Extract the [x, y] coordinate from the center of the cell holding the provided text.  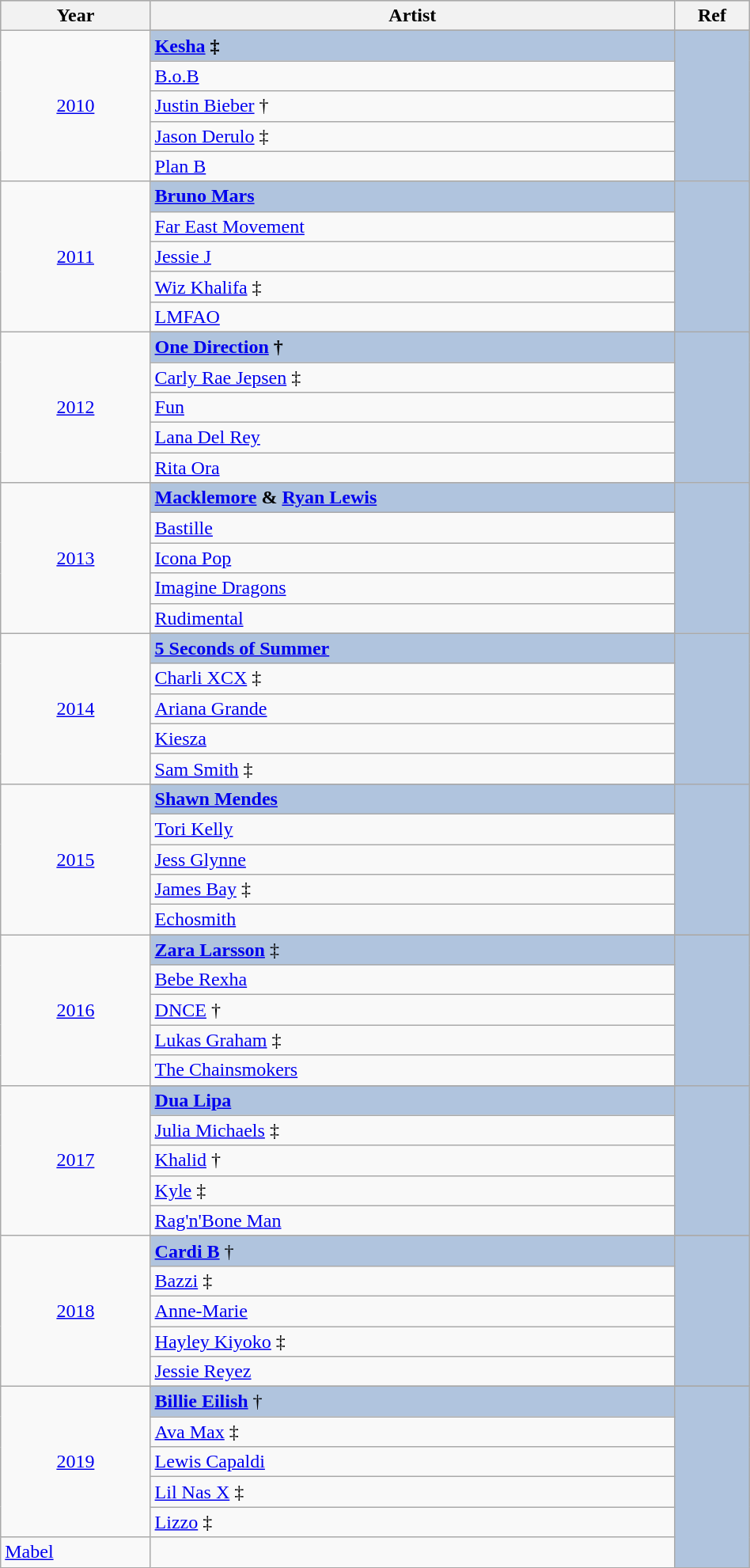
Rita Ora [413, 468]
2010 [76, 106]
Kyle ‡ [413, 1190]
Bastille [413, 528]
Bazzi ‡ [413, 1281]
Bruno Mars [413, 196]
Far East Movement [413, 226]
DNCE † [413, 1010]
Lewis Capaldi [413, 1462]
Artist [413, 16]
Icona Pop [413, 558]
Ref [712, 16]
Charli XCX ‡ [413, 678]
2016 [76, 1010]
B.o.B [413, 76]
5 Seconds of Summer [413, 648]
Macklemore & Ryan Lewis [413, 498]
Carly Rae Jepsen ‡ [413, 378]
The Chainsmokers [413, 1070]
Kesha ‡ [413, 46]
Plan B [413, 166]
Imagine Dragons [413, 588]
2013 [76, 558]
LMFAO [413, 317]
Tori Kelly [413, 829]
Year [76, 16]
Jessie J [413, 256]
Jessie Reyez [413, 1372]
2012 [76, 407]
Hayley Kiyoko ‡ [413, 1342]
Ariana Grande [413, 708]
2011 [76, 256]
Lana Del Rey [413, 438]
Kiesza [413, 738]
Anne-Marie [413, 1311]
Bebe Rexha [413, 980]
2015 [76, 859]
Cardi B † [413, 1251]
Shawn Mendes [413, 799]
Sam Smith ‡ [413, 769]
Rag'n'Bone Man [413, 1221]
Rudimental [413, 618]
Dua Lipa [413, 1100]
Jess Glynne [413, 859]
2017 [76, 1160]
Jason Derulo ‡ [413, 136]
One Direction † [413, 347]
2018 [76, 1311]
James Bay ‡ [413, 890]
Lil Nas X ‡ [413, 1492]
Wiz Khalifa ‡ [413, 287]
Lizzo ‡ [413, 1522]
2014 [76, 708]
Zara Larsson ‡ [413, 950]
Ava Max ‡ [413, 1432]
2019 [76, 1462]
Lukas Graham ‡ [413, 1040]
Khalid † [413, 1160]
Mabel [76, 1552]
Julia Michaels ‡ [413, 1130]
Fun [413, 408]
Billie Eilish † [413, 1402]
Justin Bieber † [413, 106]
Echosmith [413, 920]
